Detect which cell encompasses the target text, then output its [X, Y] center coordinate. 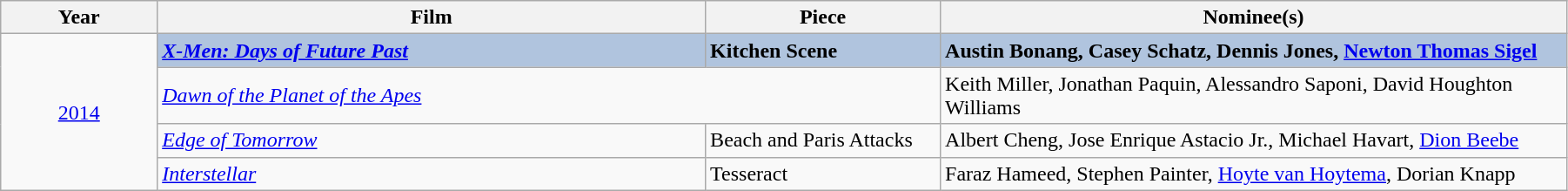
Keith Miller, Jonathan Paquin, Alessandro Saponi, David Houghton Williams [1254, 96]
Faraz Hameed, Stephen Painter, Hoyte van Hoytema, Dorian Knapp [1254, 174]
Kitchen Scene [823, 51]
Tesseract [823, 174]
Interstellar [432, 174]
Albert Cheng, Jose Enrique Astacio Jr., Michael Havart, Dion Beebe [1254, 140]
Nominee(s) [1254, 17]
2014 [79, 112]
Edge of Tomorrow [432, 140]
Austin Bonang, Casey Schatz, Dennis Jones, Newton Thomas Sigel [1254, 51]
Beach and Paris Attacks [823, 140]
X-Men: Days of Future Past [432, 51]
Dawn of the Planet of the Apes [549, 96]
Film [432, 17]
Piece [823, 17]
Year [79, 17]
